From the cell containing the given text, extract its center point as (X, Y) coordinate. 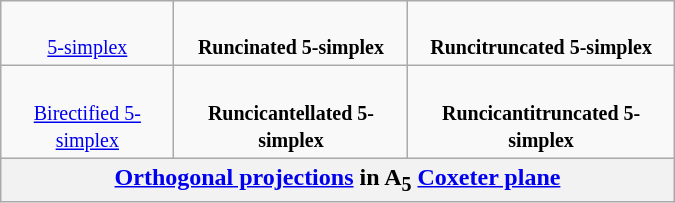
Runcinated 5-simplex (291, 34)
5-simplex (88, 34)
Runcicantitruncated 5-simplex (541, 112)
Orthogonal projections in A5 Coxeter plane (338, 180)
Runcitruncated 5-simplex (541, 34)
Runcicantellated 5-simplex (291, 112)
Birectified 5-simplex (88, 112)
